Search for the cell housing the specified text and yield its [X, Y] center coordinate. 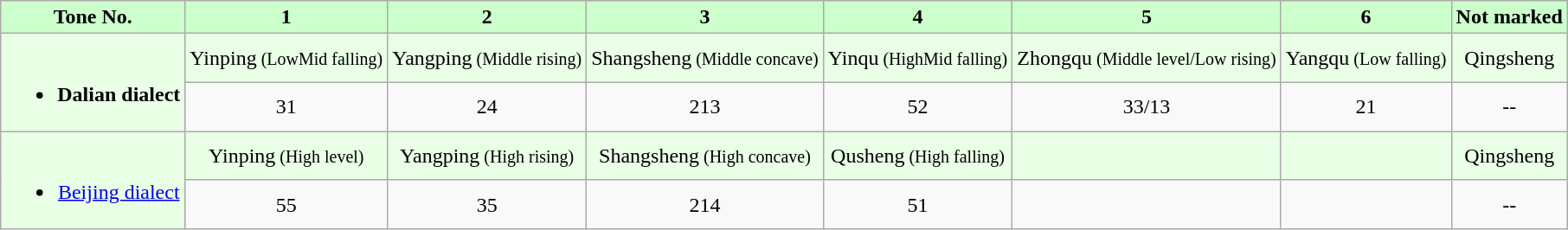
31 [286, 107]
Yinping (LowMid falling) [286, 59]
51 [917, 204]
Shangsheng (Middle concave) [705, 59]
Yinqu (HighMid falling) [917, 59]
52 [917, 107]
Yinping (High level) [286, 156]
21 [1366, 107]
4 [917, 17]
3 [705, 17]
Tone No. [93, 17]
Yangping (High rising) [487, 156]
Dalian dialect [93, 83]
2 [487, 17]
Not marked [1509, 17]
Shangsheng (High concave) [705, 156]
214 [705, 204]
1 [286, 17]
213 [705, 107]
35 [487, 204]
5 [1147, 17]
24 [487, 107]
Yangping (Middle rising) [487, 59]
Qusheng (High falling) [917, 156]
Beijing dialect [93, 180]
Zhongqu (Middle level/Low rising) [1147, 59]
55 [286, 204]
33/13 [1147, 107]
6 [1366, 17]
Yangqu (Low falling) [1366, 59]
